Search for the cell housing the specified text and yield its (X, Y) center coordinate. 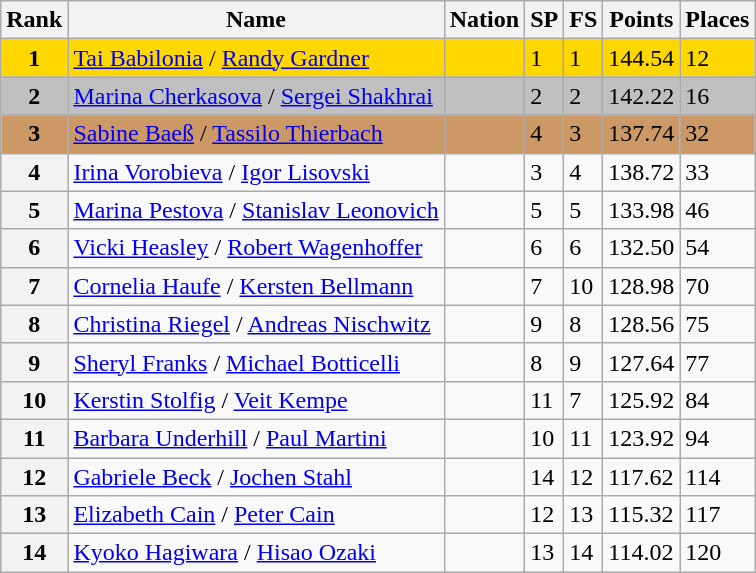
117 (718, 515)
128.56 (642, 324)
133.98 (642, 210)
Name (256, 20)
Cornelia Haufe / Kersten Bellmann (256, 286)
Elizabeth Cain / Peter Cain (256, 515)
Marina Pestova / Stanislav Leonovich (256, 210)
Tai Babilonia / Randy Gardner (256, 58)
Irina Vorobieva / Igor Lisovski (256, 172)
77 (718, 362)
Gabriele Beck / Jochen Stahl (256, 477)
Sheryl Franks / Michael Botticelli (256, 362)
46 (718, 210)
137.74 (642, 134)
Vicki Heasley / Robert Wagenhoffer (256, 248)
54 (718, 248)
Kyoko Hagiwara / Hisao Ozaki (256, 553)
114.02 (642, 553)
Kerstin Stolfig / Veit Kempe (256, 400)
Barbara Underhill / Paul Martini (256, 438)
84 (718, 400)
144.54 (642, 58)
127.64 (642, 362)
Places (718, 20)
Christina Riegel / Andreas Nischwitz (256, 324)
Nation (484, 20)
132.50 (642, 248)
32 (718, 134)
FS (584, 20)
94 (718, 438)
114 (718, 477)
75 (718, 324)
70 (718, 286)
123.92 (642, 438)
Points (642, 20)
Sabine Baeß / Tassilo Thierbach (256, 134)
Marina Cherkasova / Sergei Shakhrai (256, 96)
128.98 (642, 286)
33 (718, 172)
16 (718, 96)
SP (544, 20)
125.92 (642, 400)
115.32 (642, 515)
120 (718, 553)
138.72 (642, 172)
142.22 (642, 96)
Rank (34, 20)
117.62 (642, 477)
